Extract the (X, Y) coordinate from the center of the cell holding the provided text.  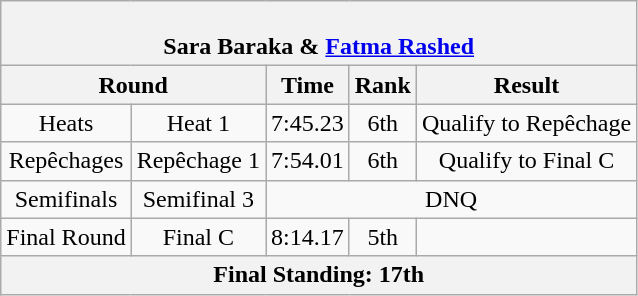
Sara Baraka & Fatma Rashed (319, 34)
Final C (198, 237)
Rank (382, 85)
Qualify to Final C (526, 161)
Round (134, 85)
7:45.23 (308, 123)
Semifinal 3 (198, 199)
Heats (66, 123)
Time (308, 85)
Final Standing: 17th (319, 275)
Semifinals (66, 199)
Repêchage 1 (198, 161)
8:14.17 (308, 237)
Qualify to Repêchage (526, 123)
5th (382, 237)
Result (526, 85)
Repêchages (66, 161)
Final Round (66, 237)
Heat 1 (198, 123)
7:54.01 (308, 161)
DNQ (452, 199)
